Scan for the cell matching the given text and deliver its (x, y) coordinate at center. 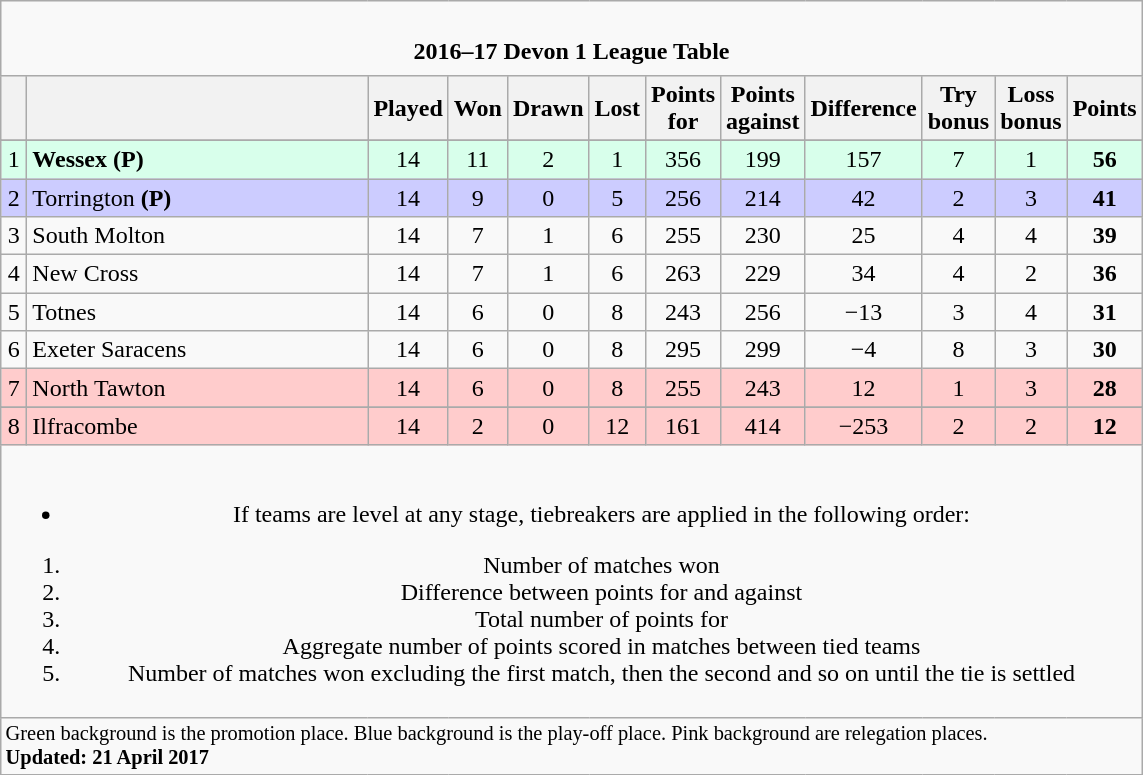
Points for (682, 108)
−253 (864, 426)
42 (864, 197)
Ilfracombe (198, 426)
Points against (763, 108)
Green background is the promotion place. Blue background is the play-off place. Pink background are relegation places.Updated: 21 April 2017 (572, 746)
Drawn (548, 108)
New Cross (198, 274)
199 (763, 159)
Difference (864, 108)
Wessex (P) (198, 159)
−4 (864, 350)
31 (1104, 312)
41 (1104, 197)
214 (763, 197)
−13 (864, 312)
Won (478, 108)
299 (763, 350)
263 (682, 274)
414 (763, 426)
Lost (617, 108)
36 (1104, 274)
9 (478, 197)
30 (1104, 350)
Exeter Saracens (198, 350)
28 (1104, 388)
56 (1104, 159)
157 (864, 159)
Torrington (P) (198, 197)
356 (682, 159)
295 (682, 350)
Points (1104, 108)
North Tawton (198, 388)
161 (682, 426)
Totnes (198, 312)
230 (763, 236)
39 (1104, 236)
Played (408, 108)
South Molton (198, 236)
Loss bonus (1031, 108)
11 (478, 159)
25 (864, 236)
Try bonus (958, 108)
34 (864, 274)
229 (763, 274)
